Provide the [X, Y] coordinate of the cell's center where the given text is located.  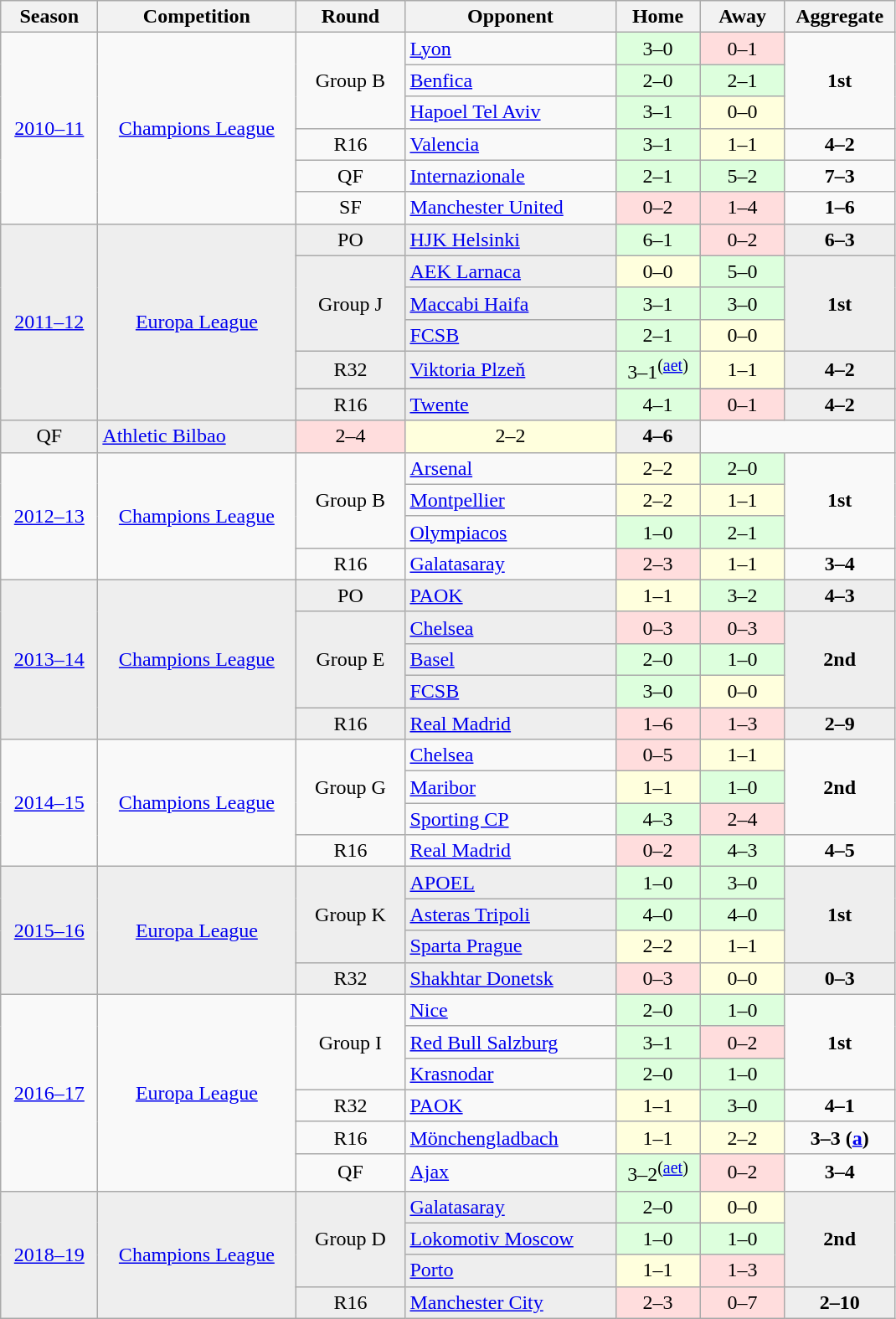
Montpellier [511, 500]
4–5 [839, 851]
Olympiacos [511, 532]
Krasnodar [511, 1074]
Mönchengladbach [511, 1137]
Sparta Prague [511, 946]
Lyon [511, 49]
Manchester City [511, 1302]
AEK Larnaca [511, 271]
5–0 [742, 271]
Red Bull Salzburg [511, 1042]
Home [658, 17]
0–5 [658, 755]
2014–15 [49, 803]
Porto [511, 1270]
Group I [350, 1042]
2–9 [839, 724]
Competition [197, 17]
Twente [511, 404]
Group J [350, 303]
Round [350, 17]
Maribor [511, 787]
1–4 [742, 208]
Valencia [511, 144]
Viktoria Plzeň [511, 370]
6–3 [839, 240]
Ajax [511, 1172]
Lokomotiv Moscow [511, 1239]
Group K [350, 915]
5–2 [742, 176]
2011–12 [49, 322]
2–10 [839, 1302]
2010–11 [49, 128]
Aggregate [839, 17]
Season [49, 17]
APOEL [511, 883]
Basel [511, 659]
Internazionale [511, 176]
Sporting CP [511, 819]
Group E [350, 659]
2016–17 [49, 1092]
Hapoel Tel Aviv [511, 112]
3–2 [742, 595]
6–1 [658, 240]
HJK Helsinki [511, 240]
2012–13 [49, 516]
Arsenal [511, 468]
Nice [511, 1010]
2015–16 [49, 930]
3–2(aet) [658, 1172]
Away [742, 17]
7–3 [839, 176]
Group D [350, 1239]
3–1(aet) [658, 370]
2013–14 [49, 659]
2018–19 [49, 1255]
0–7 [742, 1302]
Athletic Bilbao [197, 436]
Maccabi Haifa [511, 303]
Group G [350, 787]
Benfica [511, 80]
Opponent [511, 17]
Shakhtar Donetsk [511, 978]
Manchester United [511, 208]
SF [350, 208]
Asteras Tripoli [511, 915]
4–6 [658, 436]
3–3 (a) [839, 1137]
